Capture the cell that displays the provided text and extract its (x, y) central coordinate. 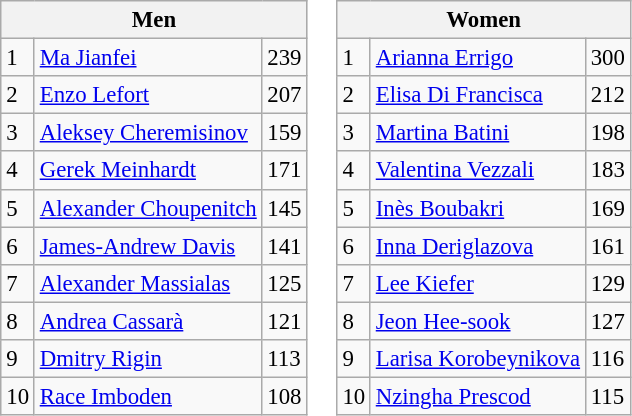
115 (608, 396)
Jeon Hee-sook (478, 321)
James-Andrew Davis (148, 246)
Alexander Massialas (148, 283)
Alexander Choupenitch (148, 208)
239 (284, 58)
116 (608, 358)
Race Imboden (148, 396)
183 (608, 170)
141 (284, 246)
145 (284, 208)
Men (154, 20)
Larisa Korobeynikova (478, 358)
Nzingha Prescod (478, 396)
300 (608, 58)
113 (284, 358)
129 (608, 283)
159 (284, 133)
169 (608, 208)
Women (484, 20)
Inna Deriglazova (478, 246)
Martina Batini (478, 133)
161 (608, 246)
Inès Boubakri (478, 208)
Andrea Cassarà (148, 321)
Gerek Meinhardt (148, 170)
Ma Jianfei (148, 58)
212 (608, 95)
121 (284, 321)
127 (608, 321)
Arianna Errigo (478, 58)
171 (284, 170)
Enzo Lefort (148, 95)
125 (284, 283)
198 (608, 133)
Aleksey Cheremisinov (148, 133)
Lee Kiefer (478, 283)
207 (284, 95)
Valentina Vezzali (478, 170)
Dmitry Rigin (148, 358)
Elisa Di Francisca (478, 95)
108 (284, 396)
